Detect which cell encompasses the target text, then output its [X, Y] center coordinate. 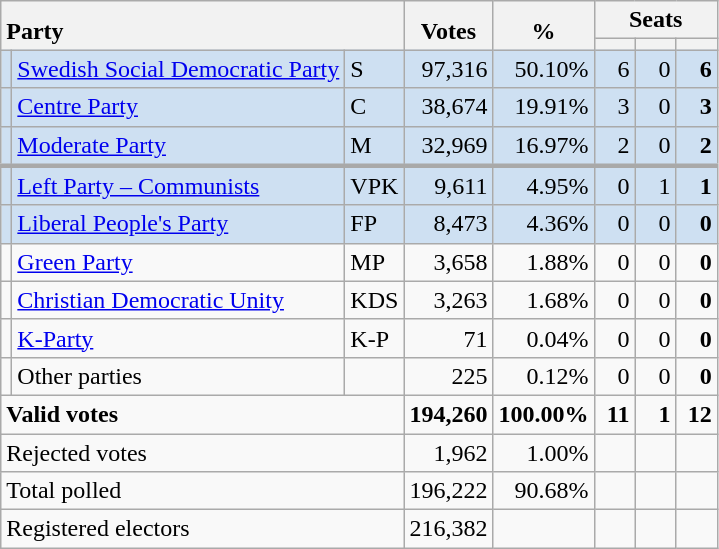
0.12% [544, 376]
1.88% [544, 262]
Swedish Social Democratic Party [178, 69]
Votes [448, 26]
Green Party [178, 262]
38,674 [448, 107]
97,316 [448, 69]
4.36% [544, 224]
Rejected votes [202, 453]
VPK [374, 186]
71 [448, 338]
Centre Party [178, 107]
9,611 [448, 186]
3,263 [448, 300]
M [374, 146]
Other parties [178, 376]
K-P [374, 338]
8,473 [448, 224]
50.10% [544, 69]
FP [374, 224]
216,382 [448, 529]
4.95% [544, 186]
Left Party – Communists [178, 186]
32,969 [448, 146]
90.68% [544, 491]
19.91% [544, 107]
1.68% [544, 300]
196,222 [448, 491]
Christian Democratic Unity [178, 300]
Registered electors [202, 529]
11 [614, 414]
Party [202, 26]
Moderate Party [178, 146]
100.00% [544, 414]
KDS [374, 300]
1.00% [544, 453]
12 [696, 414]
16.97% [544, 146]
% [544, 26]
C [374, 107]
MP [374, 262]
Seats [656, 20]
Liberal People's Party [178, 224]
3,658 [448, 262]
0.04% [544, 338]
Valid votes [202, 414]
1,962 [448, 453]
225 [448, 376]
S [374, 69]
Total polled [202, 491]
K-Party [178, 338]
194,260 [448, 414]
